Return the (x, y) coordinate for the center point of the cell that contains the specified text.  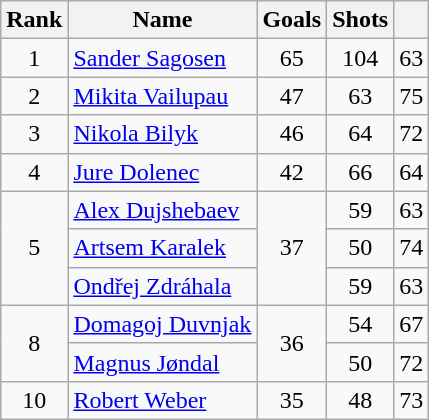
35 (292, 400)
Shots (360, 20)
75 (412, 96)
Nikola Bilyk (162, 134)
66 (360, 172)
Robert Weber (162, 400)
42 (292, 172)
Goals (292, 20)
74 (412, 248)
37 (292, 248)
46 (292, 134)
Name (162, 20)
Domagoj Duvnjak (162, 324)
Ondřej Zdráhala (162, 286)
Jure Dolenec (162, 172)
47 (292, 96)
67 (412, 324)
8 (34, 343)
Artsem Karalek (162, 248)
3 (34, 134)
Alex Dujshebaev (162, 210)
65 (292, 58)
2 (34, 96)
104 (360, 58)
Rank (34, 20)
Sander Sagosen (162, 58)
36 (292, 343)
4 (34, 172)
73 (412, 400)
Magnus Jøndal (162, 362)
1 (34, 58)
54 (360, 324)
Mikita Vailupau (162, 96)
10 (34, 400)
5 (34, 248)
48 (360, 400)
